Extract the [X, Y] coordinate from the center of the cell holding the provided text.  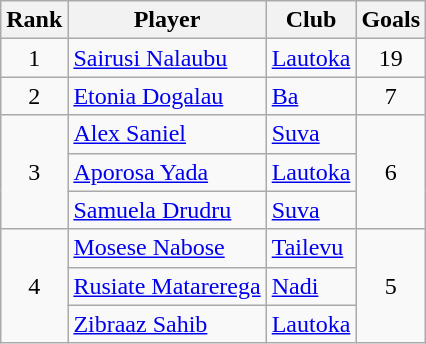
Tailevu [311, 248]
2 [34, 96]
Etonia Dogalau [167, 96]
Goals [391, 20]
6 [391, 172]
5 [391, 286]
Club [311, 20]
3 [34, 172]
Rank [34, 20]
Aporosa Yada [167, 172]
Ba [311, 96]
Rusiate Matarerega [167, 286]
Samuela Drudru [167, 210]
1 [34, 58]
4 [34, 286]
Player [167, 20]
Mosese Nabose [167, 248]
19 [391, 58]
Alex Saniel [167, 134]
Zibraaz Sahib [167, 324]
Nadi [311, 286]
7 [391, 96]
Sairusi Nalaubu [167, 58]
